Detect which cell encompasses the target text, then output its [X, Y] center coordinate. 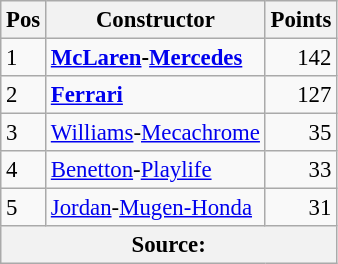
35 [300, 133]
Points [300, 20]
2 [24, 95]
127 [300, 95]
Source: [169, 245]
Williams-Mecachrome [156, 133]
Benetton-Playlife [156, 170]
1 [24, 58]
3 [24, 133]
5 [24, 208]
McLaren-Mercedes [156, 58]
33 [300, 170]
Ferrari [156, 95]
Jordan-Mugen-Honda [156, 208]
Pos [24, 20]
Constructor [156, 20]
31 [300, 208]
4 [24, 170]
142 [300, 58]
